Search for the cell housing the specified text and yield its (x, y) center coordinate. 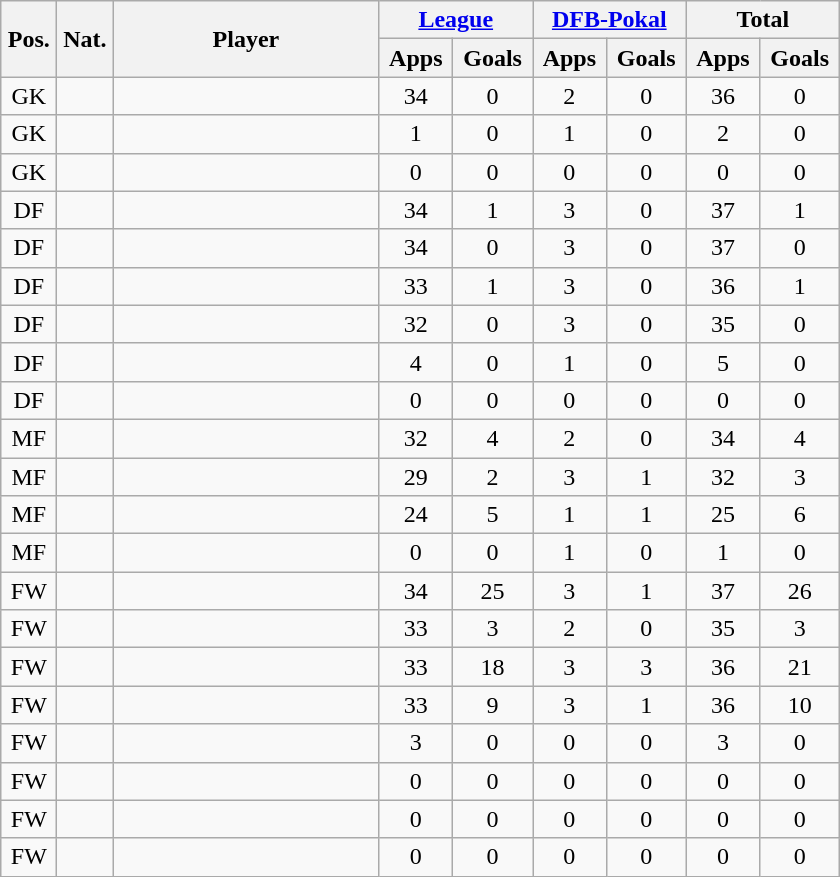
Nat. (85, 39)
Pos. (29, 39)
21 (800, 667)
DFB-Pokal (609, 20)
League (456, 20)
24 (416, 515)
10 (800, 705)
18 (493, 667)
9 (493, 705)
Total (763, 20)
6 (800, 515)
Player (246, 39)
29 (416, 477)
26 (800, 591)
